Extract the [x, y] coordinate from the center of the cell holding the provided text.  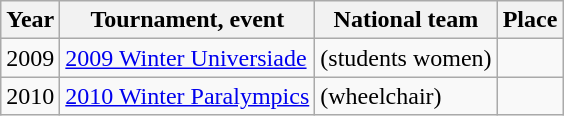
Place [530, 20]
2010 Winter Paralympics [188, 96]
Year [30, 20]
2009 Winter Universiade [188, 58]
(students women) [406, 58]
National team [406, 20]
(wheelchair) [406, 96]
2009 [30, 58]
2010 [30, 96]
Tournament, event [188, 20]
